Return (x, y) of the center of cell containing provided text 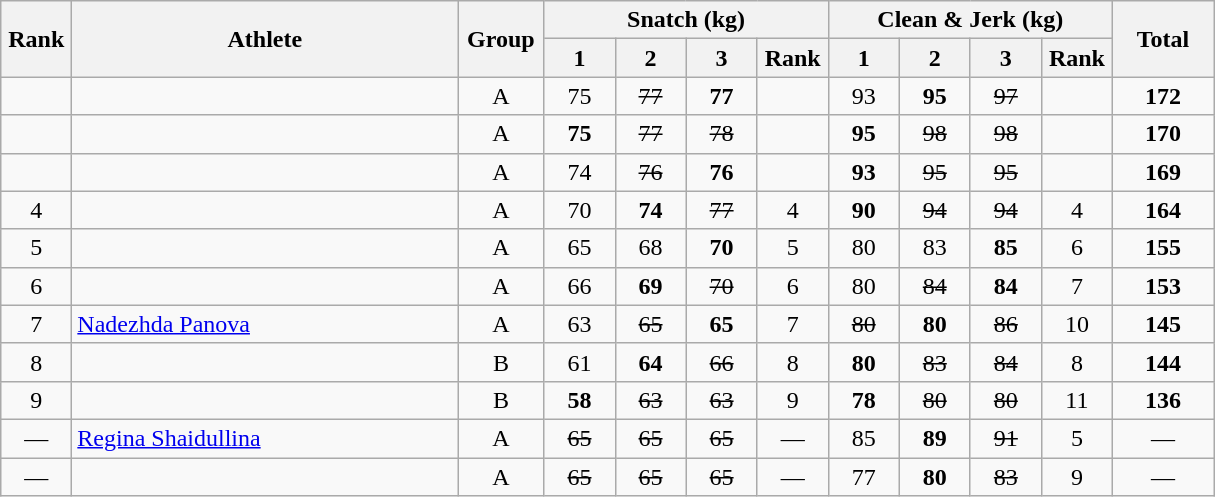
Regina Shaidullina (265, 438)
153 (1162, 286)
145 (1162, 324)
11 (1076, 400)
164 (1162, 210)
68 (650, 248)
86 (1006, 324)
172 (1162, 96)
144 (1162, 362)
Athlete (265, 39)
Group (501, 39)
Nadezhda Panova (265, 324)
91 (1006, 438)
90 (864, 210)
10 (1076, 324)
Clean & Jerk (kg) (970, 20)
97 (1006, 96)
155 (1162, 248)
136 (1162, 400)
69 (650, 286)
Total (1162, 39)
61 (580, 362)
89 (934, 438)
170 (1162, 134)
169 (1162, 172)
Snatch (kg) (686, 20)
64 (650, 362)
58 (580, 400)
